Determine the (x, y) coordinate at the center of the cell enclosing the given text.  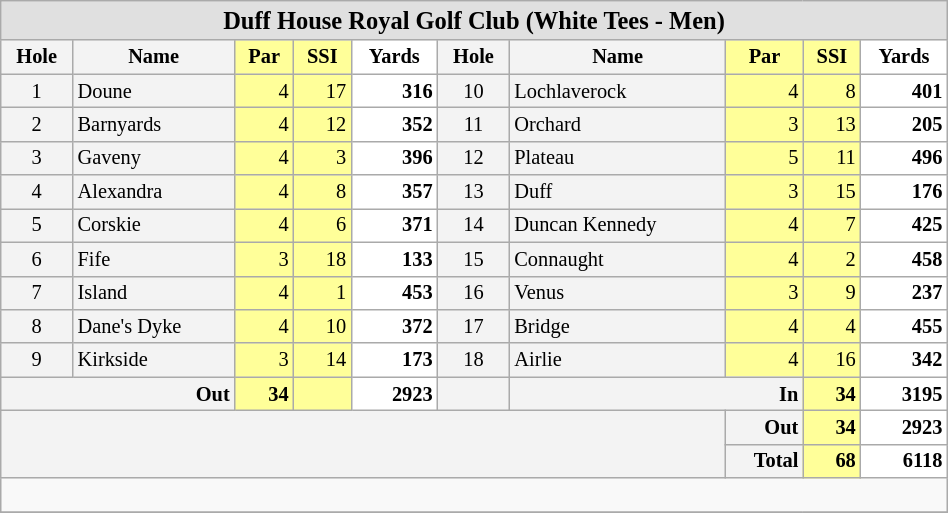
Alexandra (154, 192)
Duff House Royal Golf Club (White Tees - Men) (474, 20)
372 (394, 326)
Duncan Kennedy (617, 225)
Corskie (154, 225)
Kirkside (154, 360)
342 (904, 360)
352 (394, 124)
371 (394, 225)
Island (154, 293)
455 (904, 326)
68 (832, 461)
Gaveny (154, 158)
Duff (617, 192)
176 (904, 192)
Connaught (617, 259)
Venus (617, 293)
133 (394, 259)
316 (394, 91)
401 (904, 91)
173 (394, 360)
3195 (904, 394)
Plateau (617, 158)
Bridge (617, 326)
237 (904, 293)
496 (904, 158)
396 (394, 158)
425 (904, 225)
Fife (154, 259)
Orchard (617, 124)
Total (764, 461)
357 (394, 192)
458 (904, 259)
453 (394, 293)
205 (904, 124)
Lochlaverock (617, 91)
In (656, 394)
Barnyards (154, 124)
Airlie (617, 360)
6118 (904, 461)
Doune (154, 91)
Dane's Dyke (154, 326)
